Return the (X, Y) coordinate for the center point of the cell that contains the specified text.  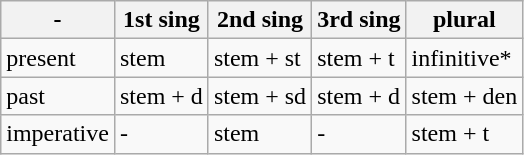
present (58, 58)
imperative (58, 134)
3rd sing (359, 20)
2nd sing (260, 20)
stem + den (464, 96)
infinitive* (464, 58)
stem + st (260, 58)
plural (464, 20)
stem + sd (260, 96)
past (58, 96)
1st sing (161, 20)
